Search for the cell housing the specified text and yield its [x, y] center coordinate. 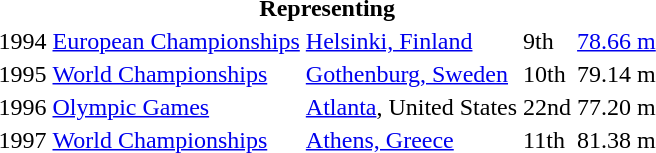
9th [548, 41]
European Championships [176, 41]
Gothenburg, Sweden [411, 74]
Olympic Games [176, 107]
Atlanta, United States [411, 107]
Helsinki, Finland [411, 41]
10th [548, 74]
22nd [548, 107]
World Championships [176, 74]
